Pinpoint the cell where the given text exists, returning its [x, y] midpoint coordinate. 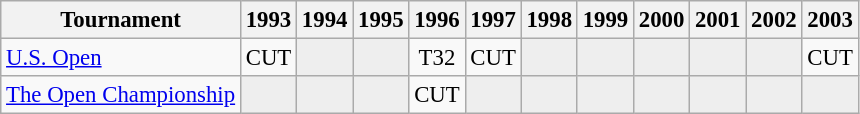
Tournament [121, 20]
2001 [718, 20]
1995 [381, 20]
1997 [493, 20]
U.S. Open [121, 58]
2003 [830, 20]
1999 [605, 20]
1993 [268, 20]
2000 [661, 20]
T32 [437, 58]
The Open Championship [121, 95]
1994 [325, 20]
2002 [774, 20]
1996 [437, 20]
1998 [549, 20]
